Determine the [X, Y] coordinate at the center of the cell enclosing the given text.  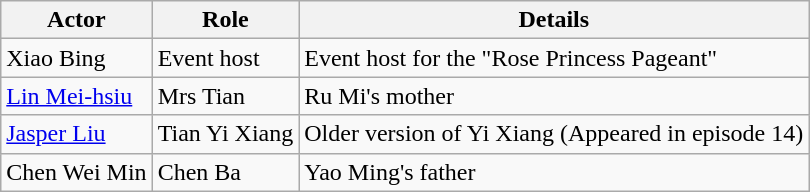
Jasper Liu [76, 134]
Details [554, 20]
Lin Mei-hsiu [76, 96]
Xiao Bing [76, 58]
Older version of Yi Xiang (Appeared in episode 14) [554, 134]
Chen Ba [226, 172]
Actor [76, 20]
Ru Mi's mother [554, 96]
Mrs Tian [226, 96]
Yao Ming's father [554, 172]
Event host [226, 58]
Chen Wei Min [76, 172]
Tian Yi Xiang [226, 134]
Role [226, 20]
Event host for the "Rose Princess Pageant" [554, 58]
